Scan for the cell matching the given text and deliver its (x, y) coordinate at center. 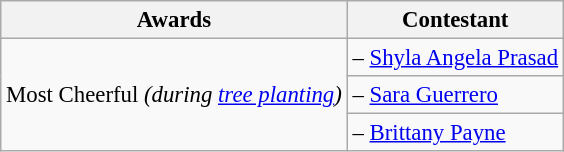
Awards (174, 20)
Contestant (455, 20)
– Sara Guerrero (455, 95)
– Brittany Payne (455, 133)
– Shyla Angela Prasad (455, 58)
Most Cheerful (during tree planting) (174, 96)
